Determine the [x, y] coordinate at the center of the cell enclosing the given text.  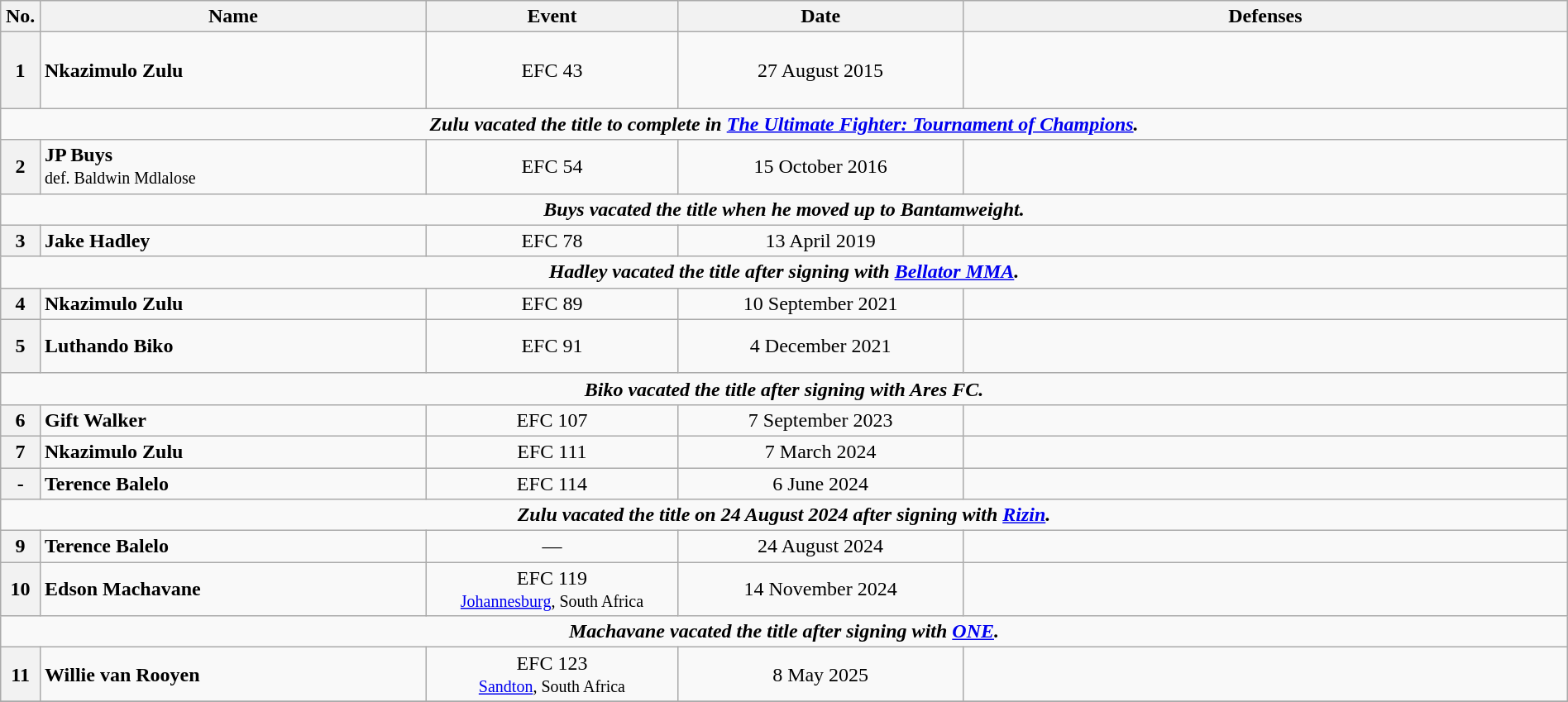
EFC 114 [552, 484]
6 June 2024 [820, 484]
Defenses [1265, 17]
11 [21, 675]
7 [21, 451]
15 October 2016 [820, 167]
No. [21, 17]
EFC 107 [552, 420]
Machavane vacated the title after signing with ONE. [784, 632]
Zulu vacated the title on 24 August 2024 after signing with Rizin. [784, 515]
10 [21, 589]
Gift Walker [233, 420]
EFC 43 [552, 70]
14 November 2024 [820, 589]
EFC 91 [552, 346]
1 [21, 70]
EFC 54 [552, 167]
27 August 2015 [820, 70]
3 [21, 241]
Name [233, 17]
EFC 78 [552, 241]
13 April 2019 [820, 241]
5 [21, 346]
Zulu vacated the title to complete in The Ultimate Fighter: Tournament of Champions. [784, 124]
4 December 2021 [820, 346]
Edson Machavane [233, 589]
8 May 2025 [820, 675]
EFC 111 [552, 451]
— [552, 547]
EFC 89 [552, 303]
Date [820, 17]
7 March 2024 [820, 451]
6 [21, 420]
7 September 2023 [820, 420]
Willie van Rooyen [233, 675]
Hadley vacated the title after signing with Bellator MMA. [784, 272]
- [21, 484]
EFC 123Sandton, South Africa [552, 675]
24 August 2024 [820, 547]
Buys vacated the title when he moved up to Bantamweight. [784, 209]
2 [21, 167]
9 [21, 547]
Jake Hadley [233, 241]
Biko vacated the title after signing with Ares FC. [784, 389]
Event [552, 17]
4 [21, 303]
EFC 119Johannesburg, South Africa [552, 589]
JP Buysdef. Baldwin Mdlalose [233, 167]
10 September 2021 [820, 303]
Luthando Biko [233, 346]
